For the text-containing cell, return its midpoint in (X, Y) coordinate format. 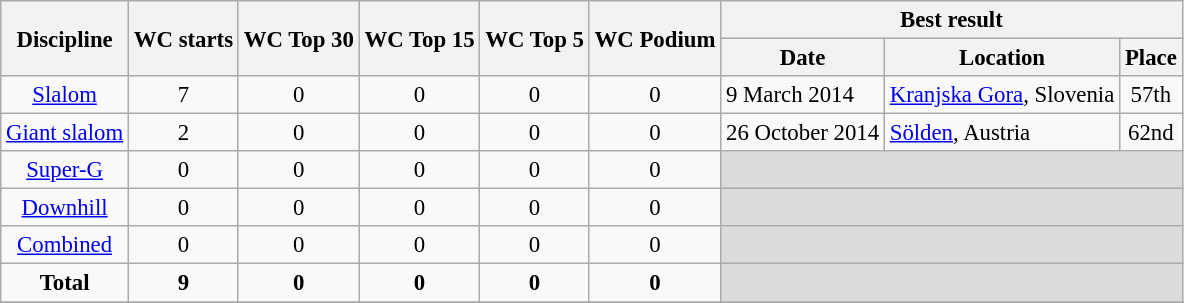
WC Top 30 (298, 38)
WC Podium (654, 38)
Best result (952, 20)
WC Top 5 (534, 38)
WC starts (183, 38)
9 March 2014 (803, 95)
Super-G (65, 170)
Total (65, 283)
57th (1151, 95)
WC Top 15 (420, 38)
Downhill (65, 208)
2 (183, 133)
7 (183, 95)
26 October 2014 (803, 133)
Combined (65, 245)
Slalom (65, 95)
Giant slalom (65, 133)
Discipline (65, 38)
Location (1002, 58)
Date (803, 58)
62nd (1151, 133)
Kranjska Gora, Slovenia (1002, 95)
Sölden, Austria (1002, 133)
Place (1151, 58)
9 (183, 283)
